Identify which cell holds the provided text, then report its (x, y) central coordinate. 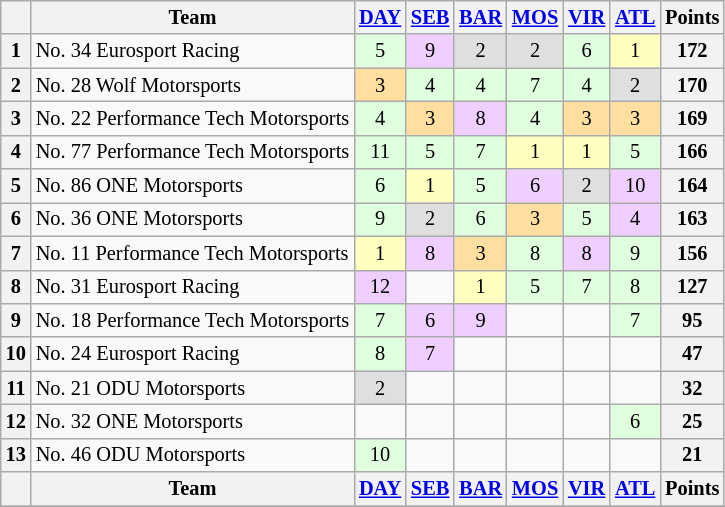
21 (692, 455)
No. 32 ONE Motorsports (192, 421)
No. 28 Wolf Motorsports (192, 85)
No. 34 Eurosport Racing (192, 51)
25 (692, 421)
No. 22 Performance Tech Motorsports (192, 118)
169 (692, 118)
No. 86 ONE Motorsports (192, 186)
No. 31 Eurosport Racing (192, 287)
No. 36 ONE Motorsports (192, 219)
95 (692, 320)
32 (692, 388)
No. 77 Performance Tech Motorsports (192, 152)
No. 46 ODU Motorsports (192, 455)
170 (692, 85)
47 (692, 354)
No. 24 Eurosport Racing (192, 354)
127 (692, 287)
172 (692, 51)
156 (692, 253)
166 (692, 152)
No. 21 ODU Motorsports (192, 388)
13 (16, 455)
No. 18 Performance Tech Motorsports (192, 320)
No. 11 Performance Tech Motorsports (192, 253)
163 (692, 219)
164 (692, 186)
